Provide the [X, Y] coordinate of the cell's center where the given text is located.  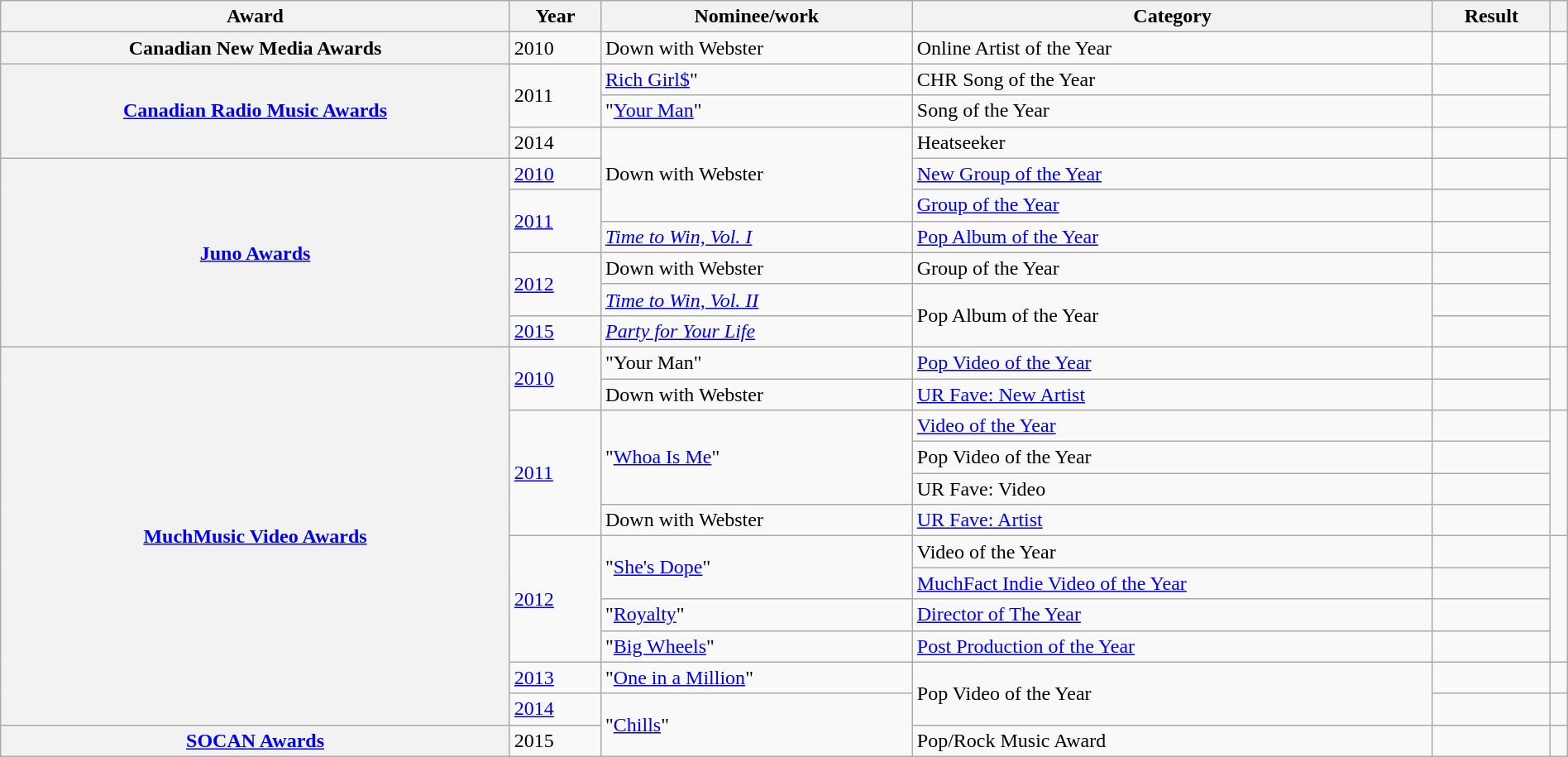
Time to Win, Vol. II [756, 299]
Canadian Radio Music Awards [256, 111]
MuchMusic Video Awards [256, 536]
Director of The Year [1173, 615]
"Whoa Is Me" [756, 458]
Song of the Year [1173, 111]
Award [256, 17]
Heatseeker [1173, 142]
Juno Awards [256, 252]
Online Artist of the Year [1173, 48]
Category [1173, 17]
UR Fave: Video [1173, 489]
"One in a Million" [756, 678]
"Big Wheels" [756, 646]
Pop/Rock Music Award [1173, 740]
CHR Song of the Year [1173, 79]
Party for Your Life [756, 331]
Result [1491, 17]
2013 [555, 678]
New Group of the Year [1173, 174]
UR Fave: New Artist [1173, 395]
"Royalty" [756, 615]
Canadian New Media Awards [256, 48]
Time to Win, Vol. I [756, 237]
SOCAN Awards [256, 740]
"She's Dope" [756, 568]
Year [555, 17]
MuchFact Indie Video of the Year [1173, 583]
"Chills" [756, 725]
Post Production of the Year [1173, 646]
Nominee/work [756, 17]
Rich Girl$" [756, 79]
UR Fave: Artist [1173, 520]
